For the text-containing cell, return its midpoint in [x, y] coordinate format. 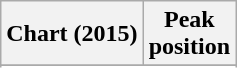
Chart (2015) [72, 34]
Peak position [189, 34]
